Return [x, y] of the center of cell containing provided text 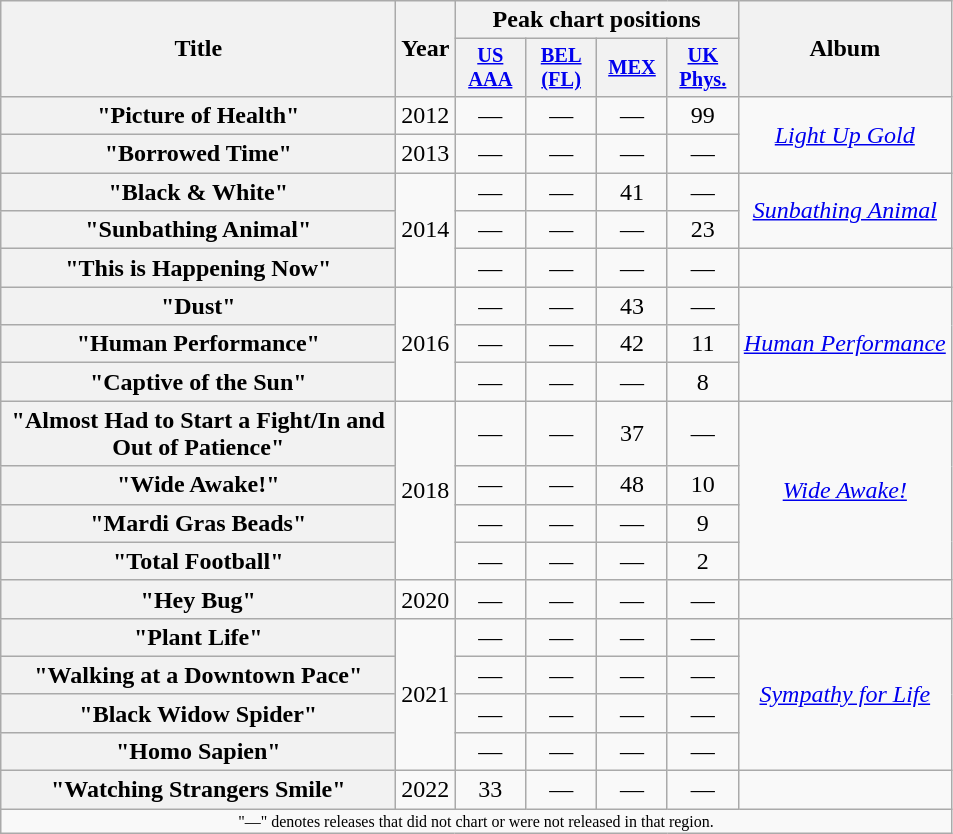
Album [844, 49]
2013 [426, 154]
"Black Widow Spider" [198, 713]
"Almost Had to Start a Fight/In and Out of Patience" [198, 434]
"Sunbathing Animal" [198, 230]
"—" denotes releases that did not chart or were not released in that region. [476, 821]
Sympathy for Life [844, 694]
2 [702, 561]
43 [632, 306]
"Walking at a Downtown Pace" [198, 675]
33 [490, 790]
"Borrowed Time" [198, 154]
2021 [426, 694]
99 [702, 115]
"Plant Life" [198, 637]
BEL(FL) [562, 68]
"Mardi Gras Beads" [198, 523]
"Picture of Health" [198, 115]
23 [702, 230]
48 [632, 485]
2022 [426, 790]
37 [632, 434]
"Wide Awake!" [198, 485]
"Homo Sapien" [198, 751]
"This is Happening Now" [198, 268]
"Dust" [198, 306]
8 [702, 382]
2016 [426, 344]
2018 [426, 490]
10 [702, 485]
Light Up Gold [844, 134]
Sunbathing Animal [844, 211]
MEX [632, 68]
42 [632, 344]
Wide Awake! [844, 490]
"Hey Bug" [198, 599]
UKPhys. [702, 68]
USAAA [490, 68]
2020 [426, 599]
"Total Football" [198, 561]
"Human Performance" [198, 344]
Human Performance [844, 344]
2014 [426, 230]
"Black & White" [198, 192]
Year [426, 49]
41 [632, 192]
Peak chart positions [596, 20]
11 [702, 344]
"Watching Strangers Smile" [198, 790]
"Captive of the Sun" [198, 382]
Title [198, 49]
9 [702, 523]
2012 [426, 115]
